Search for the cell housing the specified text and yield its (x, y) center coordinate. 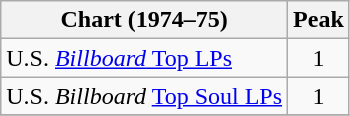
U.S. Billboard Top LPs (144, 58)
Chart (1974–75) (144, 20)
U.S. Billboard Top Soul LPs (144, 96)
Peak (319, 20)
